Scan for the cell matching the given text and deliver its [x, y] coordinate at center. 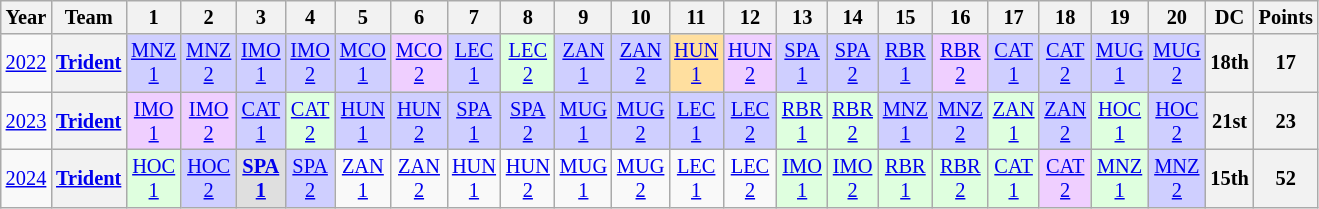
DC [1229, 17]
MCO2 [419, 63]
Points [1286, 17]
2022 [26, 63]
16 [960, 17]
21st [1229, 121]
11 [696, 17]
1 [154, 17]
2023 [26, 121]
MCO1 [363, 63]
4 [310, 17]
13 [802, 17]
15th [1229, 178]
14 [852, 17]
52 [1286, 178]
23 [1286, 121]
18th [1229, 63]
12 [750, 17]
15 [906, 17]
Team [88, 17]
18 [1065, 17]
10 [640, 17]
8 [528, 17]
3 [260, 17]
2 [208, 17]
19 [1120, 17]
20 [1176, 17]
Year [26, 17]
2024 [26, 178]
9 [584, 17]
6 [419, 17]
5 [363, 17]
7 [474, 17]
